Identify which cell holds the provided text, then report its (X, Y) central coordinate. 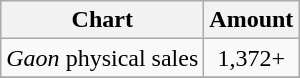
1,372+ (252, 58)
Chart (102, 20)
Gaon physical sales (102, 58)
Amount (252, 20)
